Return the (x, y) coordinate for the center point of the cell that contains the specified text.  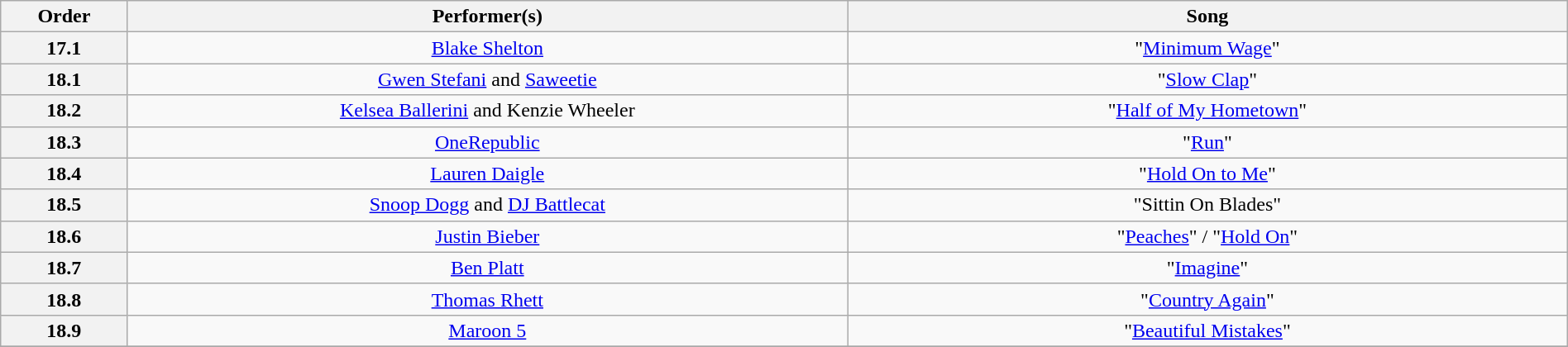
Gwen Stefani and Saweetie (488, 79)
18.7 (65, 268)
18.3 (65, 142)
18.5 (65, 205)
"Hold On to Me" (1207, 173)
"Run" (1207, 142)
18.2 (65, 111)
"Peaches" / "Hold On" (1207, 236)
Blake Shelton (488, 48)
18.4 (65, 173)
Justin Bieber (488, 236)
OneRepublic (488, 142)
"Country Again" (1207, 299)
Ben Platt (488, 268)
"Sittin On Blades" (1207, 205)
18.9 (65, 330)
18.1 (65, 79)
"Half of My Hometown" (1207, 111)
18.6 (65, 236)
17.1 (65, 48)
Kelsea Ballerini and Kenzie Wheeler (488, 111)
Snoop Dogg and DJ Battlecat (488, 205)
Thomas Rhett (488, 299)
Performer(s) (488, 17)
"Slow Clap" (1207, 79)
"Imagine" (1207, 268)
"Minimum Wage" (1207, 48)
Order (65, 17)
Lauren Daigle (488, 173)
Maroon 5 (488, 330)
"Beautiful Mistakes" (1207, 330)
18.8 (65, 299)
Song (1207, 17)
